Scan for the cell matching the given text and deliver its (x, y) coordinate at center. 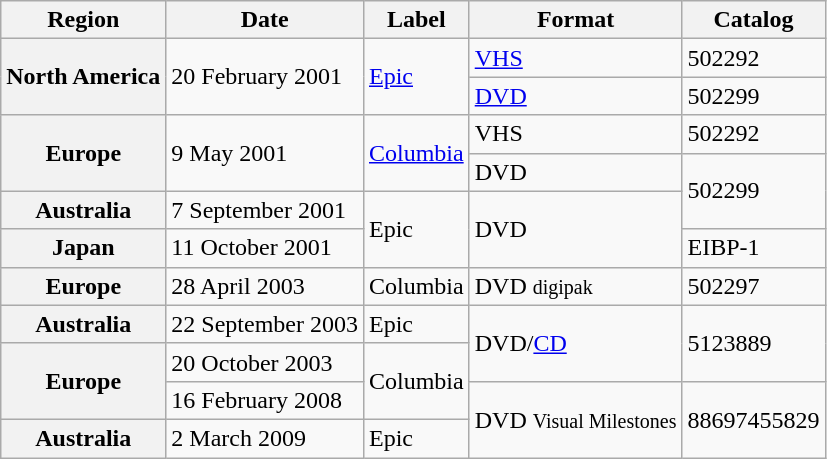
5123889 (754, 343)
20 February 2001 (265, 77)
Region (84, 20)
Date (265, 20)
88697455829 (754, 419)
DVD/CD (576, 343)
20 October 2003 (265, 362)
22 September 2003 (265, 324)
11 October 2001 (265, 248)
EIBP-1 (754, 248)
2 March 2009 (265, 438)
9 May 2001 (265, 153)
Catalog (754, 20)
16 February 2008 (265, 400)
DVD Visual Milestones (576, 419)
7 September 2001 (265, 210)
Format (576, 20)
DVD digipak (576, 286)
Label (416, 20)
502297 (754, 286)
28 April 2003 (265, 286)
Japan (84, 248)
North America (84, 77)
